Find where the given text appears and provide that cell's center as [X, Y] coordinate. 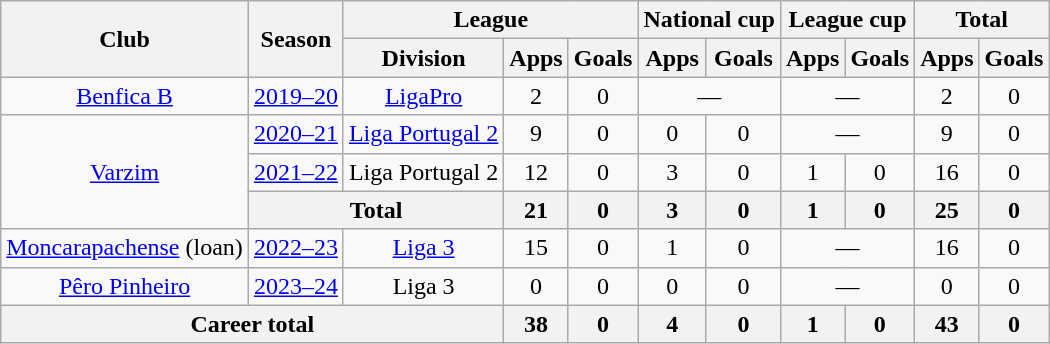
Pêro Pinheiro [125, 286]
National cup [709, 20]
2022–23 [296, 248]
25 [947, 210]
21 [536, 210]
2023–24 [296, 286]
Career total [252, 324]
League cup [847, 20]
League [490, 20]
4 [672, 324]
43 [947, 324]
Benfica B [125, 96]
Club [125, 39]
12 [536, 172]
LigaPro [423, 96]
2019–20 [296, 96]
38 [536, 324]
Division [423, 58]
2021–22 [296, 172]
2020–21 [296, 134]
Varzim [125, 172]
Moncarapachense (loan) [125, 248]
Season [296, 39]
15 [536, 248]
